Return (x, y) of the center of cell containing provided text 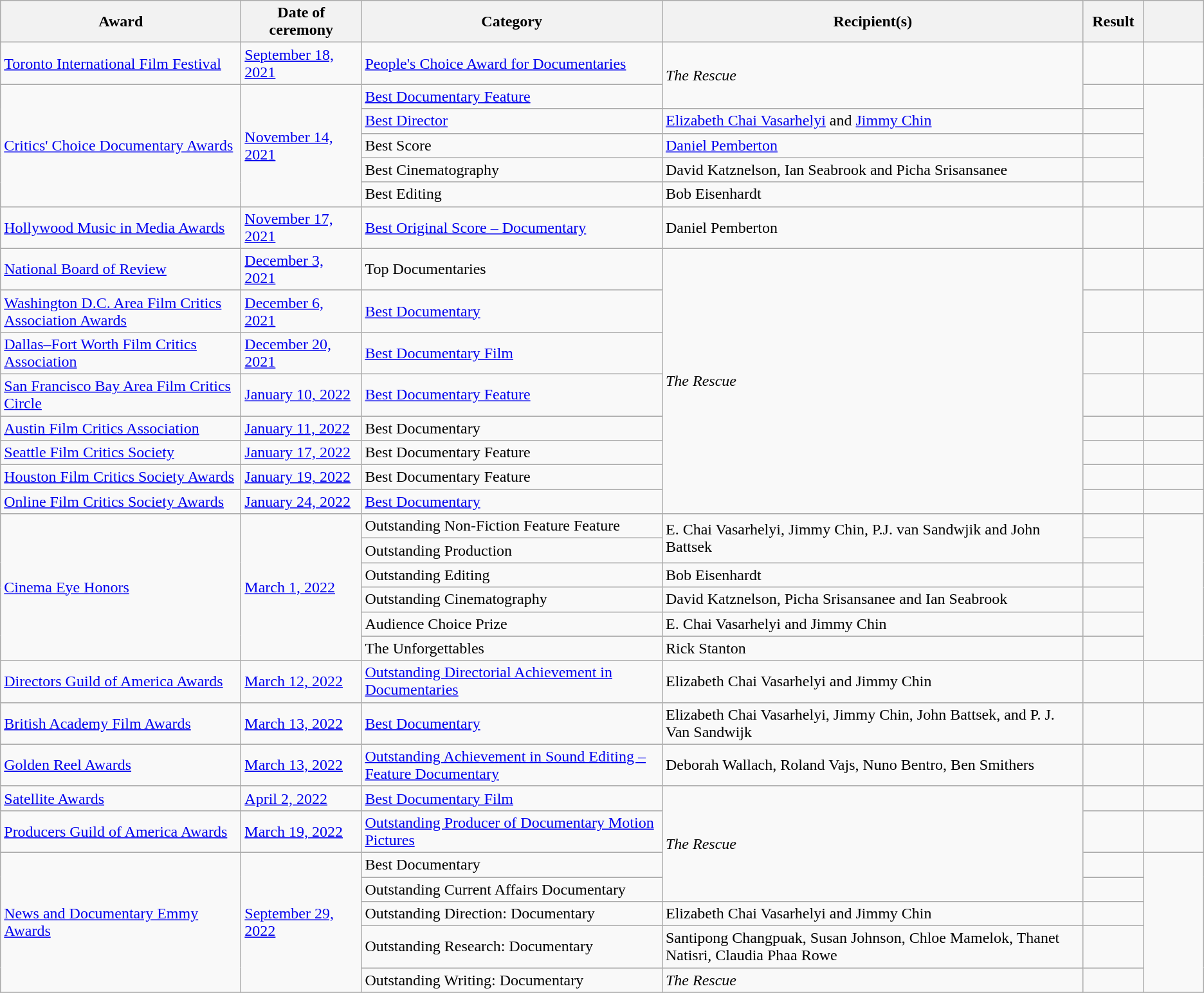
November 17, 2021 (301, 228)
Online Film Critics Society Awards (121, 502)
Cinema Eye Honors (121, 587)
Audience Choice Prize (512, 624)
Golden Reel Awards (121, 765)
Outstanding Achievement in Sound Editing – Feature Documentary (512, 765)
Elizabeth Chai Vasarhelyi, Jimmy Chin, John Battsek, and P. J. Van Sandwijk (872, 723)
British Academy Film Awards (121, 723)
Top Documentaries (512, 269)
Hollywood Music in Media Awards (121, 228)
January 10, 2022 (301, 395)
Recipient(s) (872, 22)
Best Editing (512, 194)
David Katznelson, Ian Seabrook and Picha Srisansanee (872, 170)
January 11, 2022 (301, 428)
December 3, 2021 (301, 269)
Rick Stanton (872, 648)
Outstanding Production (512, 551)
Best Original Score – Documentary (512, 228)
Best Score (512, 145)
Producers Guild of America Awards (121, 831)
Outstanding Direction: Documentary (512, 914)
April 2, 2022 (301, 798)
Deborah Wallach, Roland Vajs, Nuno Bentro, Ben Smithers (872, 765)
March 1, 2022 (301, 587)
David Katznelson, Picha Srisansanee and Ian Seabrook (872, 599)
Santipong Changpuak, Susan Johnson, Chloe Mamelok, Thanet Natisri, Claudia Phaa Rowe (872, 947)
Outstanding Directorial Achievement in Documentaries (512, 682)
Best Cinematography (512, 170)
Result (1113, 22)
Best Director (512, 121)
Outstanding Editing (512, 575)
January 19, 2022 (301, 477)
The Unforgettables (512, 648)
January 24, 2022 (301, 502)
Outstanding Cinematography (512, 599)
Washington D.C. Area Film Critics Association Awards (121, 311)
Austin Film Critics Association (121, 428)
January 17, 2022 (301, 453)
Outstanding Producer of Documentary Motion Pictures (512, 831)
Toronto International Film Festival (121, 63)
December 6, 2021 (301, 311)
Outstanding Writing: Documentary (512, 980)
Dallas–Fort Worth Film Critics Association (121, 352)
Directors Guild of America Awards (121, 682)
Seattle Film Critics Society (121, 453)
Outstanding Current Affairs Documentary (512, 889)
E. Chai Vasarhelyi, Jimmy Chin, P.J. van Sandwjik and John Battsek (872, 538)
November 14, 2021 (301, 145)
Outstanding Non-Fiction Feature Feature (512, 526)
September 18, 2021 (301, 63)
September 29, 2022 (301, 922)
Satellite Awards (121, 798)
Date of ceremony (301, 22)
People's Choice Award for Documentaries (512, 63)
Award (121, 22)
Houston Film Critics Society Awards (121, 477)
March 12, 2022 (301, 682)
Category (512, 22)
December 20, 2021 (301, 352)
Critics' Choice Documentary Awards (121, 145)
E. Chai Vasarhelyi and Jimmy Chin (872, 624)
News and Documentary Emmy Awards (121, 922)
Outstanding Research: Documentary (512, 947)
National Board of Review (121, 269)
March 19, 2022 (301, 831)
San Francisco Bay Area Film Critics Circle (121, 395)
